Provide the (X, Y) coordinate of the cell's center where the given text is located.  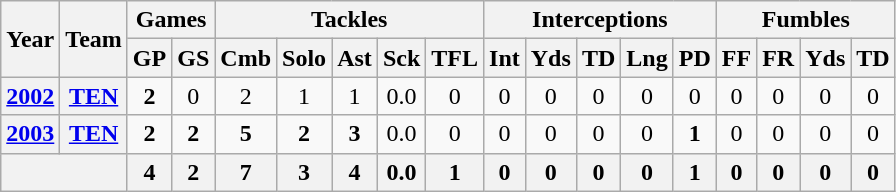
Sck (401, 58)
7 (246, 172)
PD (694, 58)
5 (246, 134)
Solo (304, 58)
FR (778, 58)
TFL (455, 58)
Games (170, 20)
Fumbles (806, 20)
Cmb (246, 58)
Interceptions (600, 20)
Lng (647, 58)
2003 (30, 134)
GP (149, 58)
FF (736, 58)
Int (505, 58)
Ast (355, 58)
Year (30, 39)
Tackles (350, 20)
2002 (30, 96)
GS (194, 58)
Team (94, 39)
